For the text-containing cell, return its midpoint in [X, Y] coordinate format. 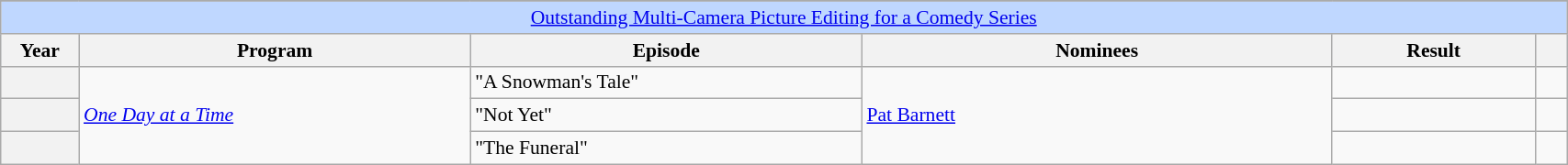
Result [1434, 50]
Year [40, 50]
Nominees [1097, 50]
One Day at a Time [275, 115]
"A Snowman's Tale" [666, 82]
"The Funeral" [666, 148]
Pat Barnett [1097, 115]
Episode [666, 50]
Outstanding Multi-Camera Picture Editing for a Comedy Series [784, 17]
"Not Yet" [666, 115]
Program [275, 50]
